Identify which cell holds the provided text, then report its [X, Y] central coordinate. 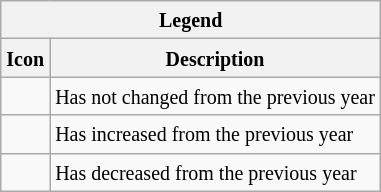
Has decreased from the previous year [216, 172]
Icon [26, 58]
Has increased from the previous year [216, 134]
Has not changed from the previous year [216, 96]
Legend [191, 20]
Description [216, 58]
